Determine the (X, Y) coordinate at the center of the cell enclosing the given text.  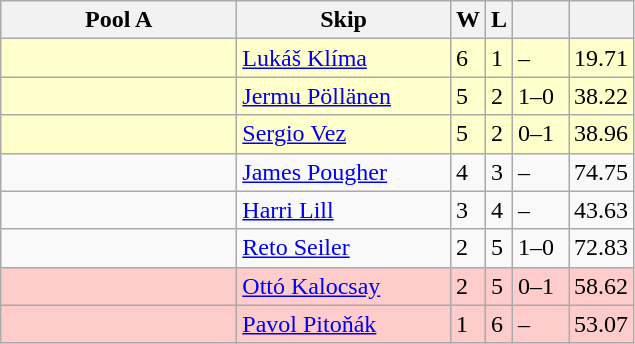
Pavol Pitoňák (344, 324)
38.96 (602, 134)
Skip (344, 20)
72.83 (602, 248)
Sergio Vez (344, 134)
Jermu Pöllänen (344, 96)
43.63 (602, 210)
James Pougher (344, 172)
Harri Lill (344, 210)
74.75 (602, 172)
Ottó Kalocsay (344, 286)
L (498, 20)
Pool A (119, 20)
53.07 (602, 324)
38.22 (602, 96)
W (468, 20)
Reto Seiler (344, 248)
19.71 (602, 58)
58.62 (602, 286)
Lukáš Klíma (344, 58)
